Detect which cell encompasses the target text, then output its (X, Y) center coordinate. 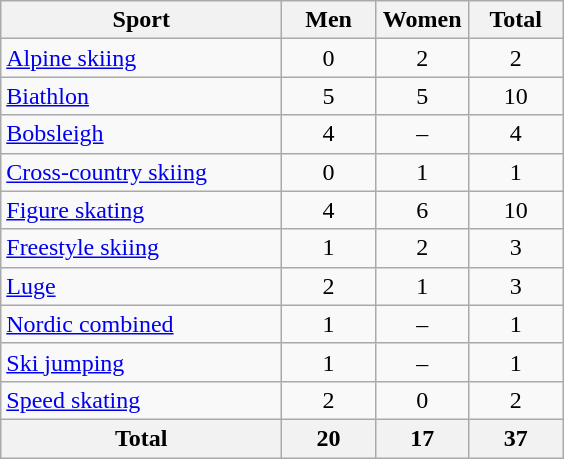
Nordic combined (142, 324)
Sport (142, 20)
20 (329, 438)
Bobsleigh (142, 134)
Cross-country skiing (142, 172)
Speed skating (142, 400)
Figure skating (142, 210)
Luge (142, 286)
17 (422, 438)
Alpine skiing (142, 58)
37 (516, 438)
Freestyle skiing (142, 248)
Biathlon (142, 96)
Ski jumping (142, 362)
6 (422, 210)
Women (422, 20)
Men (329, 20)
